Detect which cell encompasses the target text, then output its [x, y] center coordinate. 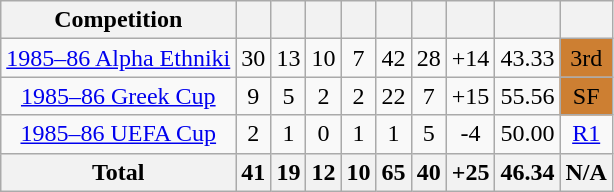
28 [428, 58]
+25 [470, 172]
R1 [586, 134]
3rd [586, 58]
0 [324, 134]
13 [288, 58]
19 [288, 172]
Total [118, 172]
42 [394, 58]
46.34 [528, 172]
41 [254, 172]
55.56 [528, 96]
65 [394, 172]
+15 [470, 96]
43.33 [528, 58]
Competition [118, 20]
1985–86 Alpha Ethniki [118, 58]
12 [324, 172]
1985–86 Greek Cup [118, 96]
40 [428, 172]
-4 [470, 134]
N/A [586, 172]
+14 [470, 58]
1985–86 UEFA Cup [118, 134]
50.00 [528, 134]
22 [394, 96]
30 [254, 58]
SF [586, 96]
9 [254, 96]
